Provide the (x, y) coordinate of the cell's center where the given text is located.  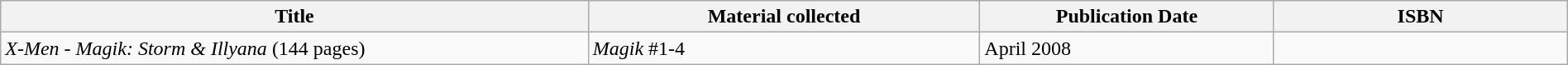
ISBN (1421, 17)
Material collected (784, 17)
X-Men - Magik: Storm & Illyana (144 pages) (294, 48)
Magik #1-4 (784, 48)
Publication Date (1126, 17)
April 2008 (1126, 48)
Title (294, 17)
